Detect which cell encompasses the target text, then output its [X, Y] center coordinate. 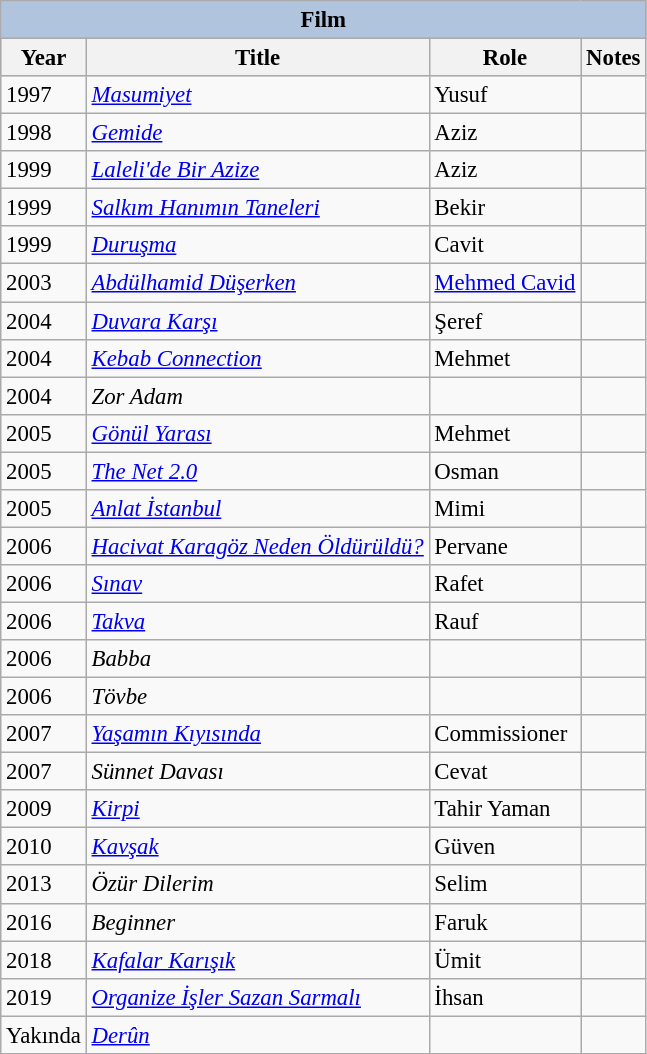
Tövbe [258, 697]
2010 [44, 847]
Gönül Yarası [258, 433]
Hacivat Karagöz Neden Öldürüldü? [258, 546]
Year [44, 58]
Duvara Karşı [258, 321]
2003 [44, 283]
Osman [505, 471]
Kafalar Karışık [258, 960]
Masumiyet [258, 95]
Yaşamın Kıyısında [258, 734]
Güven [505, 847]
Babba [258, 659]
Faruk [505, 922]
Notes [614, 58]
2019 [44, 997]
Organize İşler Sazan Sarmalı [258, 997]
2013 [44, 885]
Rauf [505, 621]
Zor Adam [258, 396]
Kavşak [258, 847]
Film [324, 20]
The Net 2.0 [258, 471]
Selim [505, 885]
Laleli'de Bir Azize [258, 170]
Şeref [505, 321]
Salkım Hanımın Taneleri [258, 208]
2009 [44, 809]
2018 [44, 960]
1997 [44, 95]
Kirpi [258, 809]
Rafet [505, 584]
Commissioner [505, 734]
Duruşma [258, 245]
1998 [44, 133]
Mimi [505, 509]
Yakında [44, 1035]
Mehmed Cavid [505, 283]
Takva [258, 621]
Tahir Yaman [505, 809]
Anlat İstanbul [258, 509]
Yusuf [505, 95]
Abdülhamid Düşerken [258, 283]
Bekir [505, 208]
Cavit [505, 245]
Sünnet Davası [258, 772]
Derûn [258, 1035]
Role [505, 58]
Özür Dilerim [258, 885]
Beginner [258, 922]
İhsan [505, 997]
Title [258, 58]
Kebab Connection [258, 358]
Gemide [258, 133]
2016 [44, 922]
Ümit [505, 960]
Pervane [505, 546]
Sınav [258, 584]
Cevat [505, 772]
